Extract the (X, Y) coordinate from the center of the cell holding the provided text.  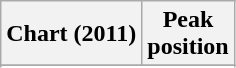
Chart (2011) (72, 34)
Peakposition (188, 34)
